Scan for the cell matching the given text and deliver its (x, y) coordinate at center. 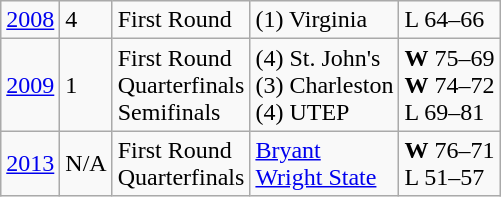
First RoundQuarterfinals (181, 164)
W 76–71L 51–57 (450, 164)
1 (86, 85)
BryantWright State (324, 164)
(1) Virginia (324, 20)
4 (86, 20)
N/A (86, 164)
(4) St. John's(3) Charleston(4) UTEP (324, 85)
First RoundQuarterfinalsSemifinals (181, 85)
First Round (181, 20)
2008 (30, 20)
L 64–66 (450, 20)
W 75–69W 74–72L 69–81 (450, 85)
2009 (30, 85)
2013 (30, 164)
